Capture the cell that displays the provided text and extract its (x, y) central coordinate. 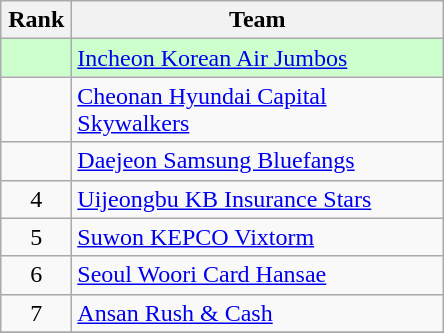
Cheonan Hyundai Capital Skywalkers (258, 110)
Suwon KEPCO Vixtorm (258, 237)
7 (36, 313)
Rank (36, 20)
Team (258, 20)
Daejeon Samsung Bluefangs (258, 161)
Seoul Woori Card Hansae (258, 275)
6 (36, 275)
5 (36, 237)
Uijeongbu KB Insurance Stars (258, 199)
4 (36, 199)
Ansan Rush & Cash (258, 313)
Incheon Korean Air Jumbos (258, 58)
